Capture the cell that displays the provided text and extract its (X, Y) central coordinate. 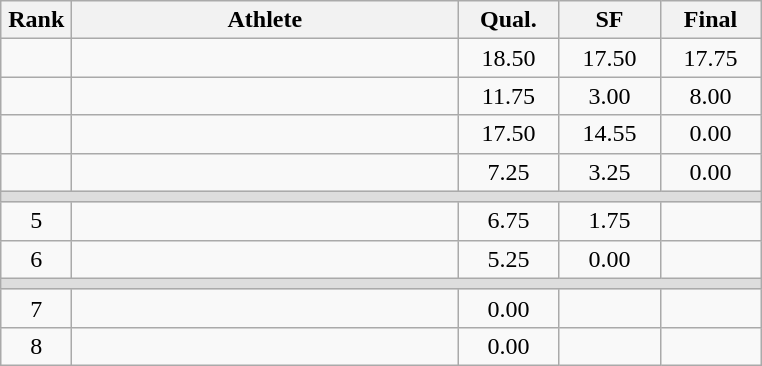
18.50 (508, 58)
Athlete (265, 20)
3.00 (610, 96)
Final (710, 20)
14.55 (610, 134)
3.25 (610, 172)
11.75 (508, 96)
6.75 (508, 221)
7 (36, 308)
1.75 (610, 221)
6 (36, 259)
5 (36, 221)
17.75 (710, 58)
Qual. (508, 20)
7.25 (508, 172)
SF (610, 20)
8 (36, 346)
5.25 (508, 259)
8.00 (710, 96)
Rank (36, 20)
